Return (X, Y) of the center of cell containing provided text 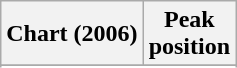
Peakposition (189, 34)
Chart (2006) (72, 34)
